Return [x, y] of the center of cell containing provided text 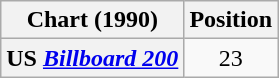
Position [231, 20]
23 [231, 58]
Chart (1990) [92, 20]
US Billboard 200 [92, 58]
